Scan for the cell matching the given text and deliver its [X, Y] coordinate at center. 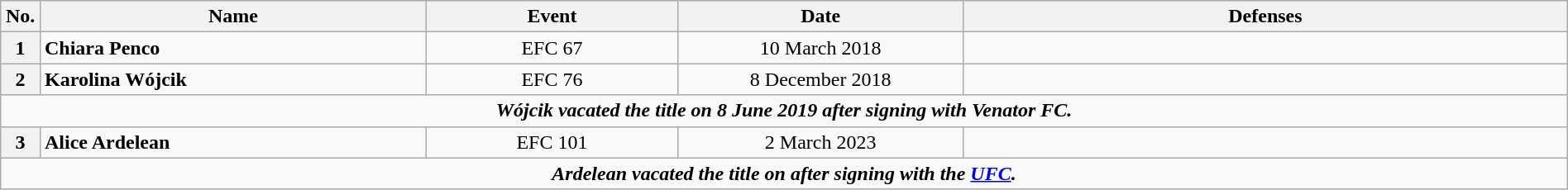
Chiara Penco [233, 48]
Karolina Wójcik [233, 79]
Defenses [1265, 17]
1 [21, 48]
Alice Ardelean [233, 142]
Wójcik vacated the title on 8 June 2019 after signing with Venator FC. [784, 111]
Date [820, 17]
2 March 2023 [820, 142]
Name [233, 17]
EFC 67 [552, 48]
10 March 2018 [820, 48]
8 December 2018 [820, 79]
No. [21, 17]
2 [21, 79]
Event [552, 17]
Ardelean vacated the title on after signing with the UFC. [784, 173]
EFC 76 [552, 79]
3 [21, 142]
EFC 101 [552, 142]
